Scan for the cell matching the given text and deliver its (X, Y) coordinate at center. 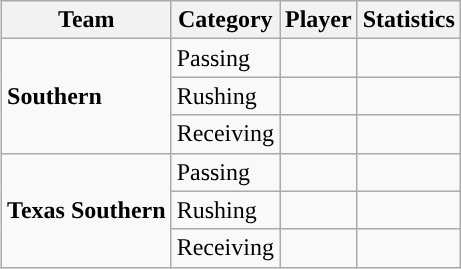
Team (87, 20)
Statistics (408, 20)
Player (319, 20)
Category (225, 20)
Southern (87, 96)
Texas Southern (87, 210)
